Identify which cell holds the provided text, then report its [X, Y] central coordinate. 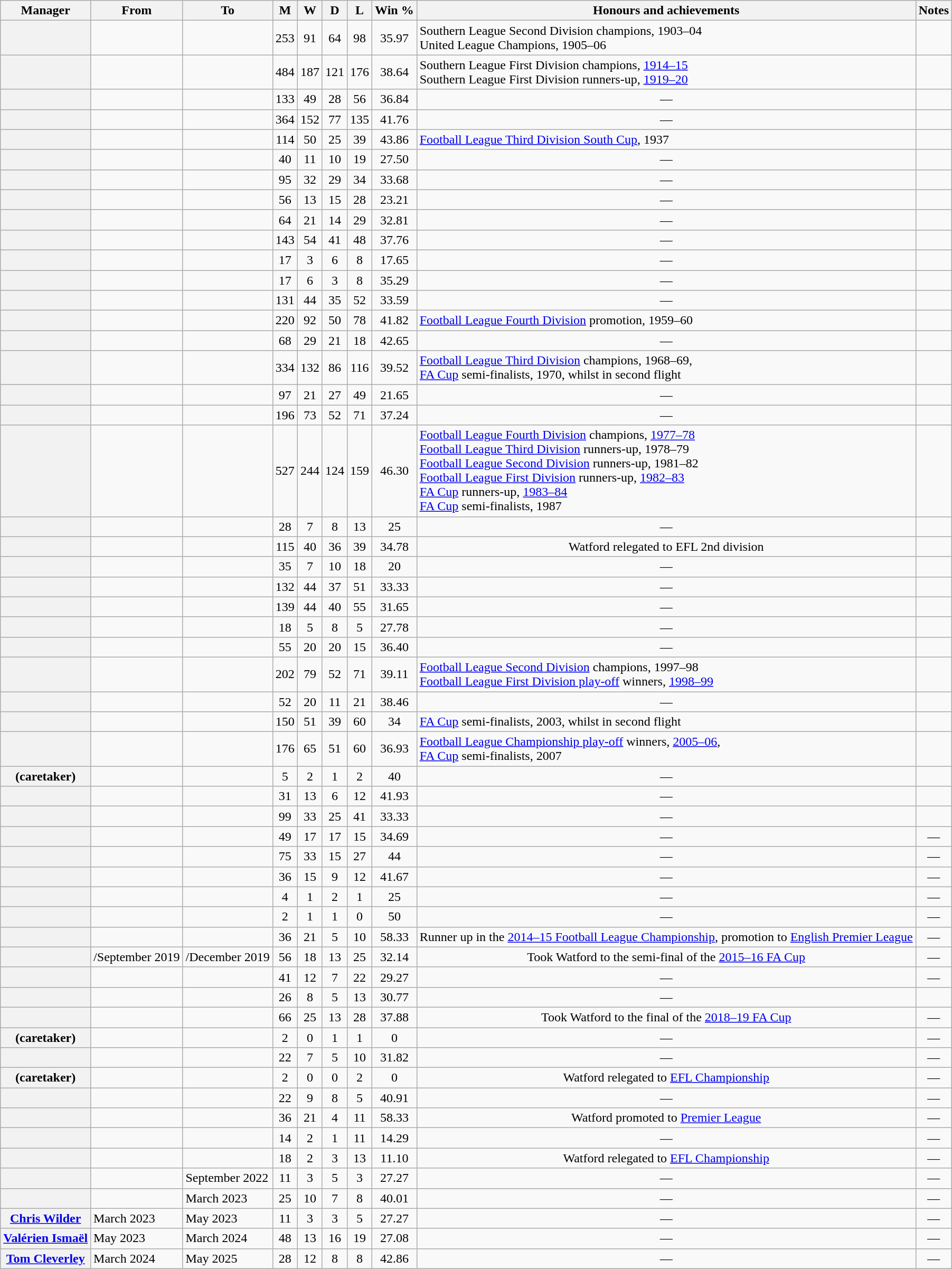
91 [309, 38]
14.29 [395, 1138]
33.68 [395, 180]
Win % [395, 11]
40.01 [395, 1198]
39.52 [395, 368]
244 [309, 471]
September 2022 [228, 1178]
65 [309, 749]
131 [285, 300]
Manager [45, 11]
92 [309, 321]
98 [359, 38]
27.50 [395, 159]
17.65 [395, 260]
34.69 [395, 836]
Took Watford to the semi-final of the 2015–16 FA Cup [666, 957]
W [309, 11]
Chris Wilder [45, 1218]
36.84 [395, 99]
364 [285, 119]
484 [285, 72]
Football League Championship play-off winners, 2005–06,FA Cup semi-finalists, 2007 [666, 749]
143 [285, 240]
37 [335, 587]
36.93 [395, 749]
Took Watford to the final of the 2018–19 FA Cup [666, 1017]
From [137, 11]
159 [359, 471]
16 [335, 1238]
54 [309, 240]
220 [285, 321]
27.78 [395, 627]
35.97 [395, 38]
Watford relegated to EFL 2nd division [666, 547]
42.86 [395, 1258]
97 [285, 395]
40.91 [395, 1098]
73 [309, 415]
43.86 [395, 139]
34.78 [395, 547]
334 [285, 368]
75 [285, 857]
29.27 [395, 977]
23.21 [395, 200]
L [359, 11]
86 [335, 368]
Watford promoted to Premier League [666, 1118]
Valérien Ismaël [45, 1238]
42.65 [395, 341]
133 [285, 99]
35.29 [395, 280]
41.76 [395, 119]
68 [285, 341]
66 [285, 1017]
78 [359, 321]
30.77 [395, 997]
95 [285, 180]
152 [309, 119]
77 [335, 119]
Honours and achievements [666, 11]
37.88 [395, 1017]
21.65 [395, 395]
27.08 [395, 1238]
33.59 [395, 300]
79 [309, 674]
/September 2019 [137, 957]
Football League Third Division South Cup, 1937 [666, 139]
121 [335, 72]
41.67 [395, 877]
114 [285, 139]
124 [335, 471]
196 [285, 415]
Football League Fourth Division promotion, 1959–60 [666, 321]
M [285, 11]
31.82 [395, 1058]
37.24 [395, 415]
11.10 [395, 1158]
202 [285, 674]
Southern League First Division champions, 1914–15Southern League First Division runners-up, 1919–20 [666, 72]
32.81 [395, 220]
Southern League Second Division champions, 1903–04United League Champions, 1905–06 [666, 38]
139 [285, 607]
To [228, 11]
41.82 [395, 321]
150 [285, 722]
26 [285, 997]
D [335, 11]
527 [285, 471]
115 [285, 547]
May 2025 [228, 1258]
37.76 [395, 240]
187 [309, 72]
/December 2019 [228, 957]
31.65 [395, 607]
Tom Cleverley [45, 1258]
Football League Third Division champions, 1968–69,FA Cup semi-finalists, 1970, whilst in second flight [666, 368]
Notes [934, 11]
36.40 [395, 647]
32 [309, 180]
32.14 [395, 957]
39.11 [395, 674]
38.46 [395, 702]
99 [285, 816]
31 [285, 796]
41.93 [395, 796]
116 [359, 368]
253 [285, 38]
Football League Second Division champions, 1997–98Football League First Division play-off winners, 1998–99 [666, 674]
38.64 [395, 72]
46.30 [395, 471]
FA Cup semi-finalists, 2003, whilst in second flight [666, 722]
135 [359, 119]
Runner up in the 2014–15 Football League Championship, promotion to English Premier League [666, 937]
